Extract the [X, Y] coordinate from the center of the cell holding the provided text.  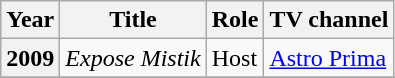
Astro Prima [329, 58]
Year [30, 20]
Host [235, 58]
Title [133, 20]
Expose Mistik [133, 58]
2009 [30, 58]
TV channel [329, 20]
Role [235, 20]
